Pinpoint the cell where the given text exists, returning its (X, Y) midpoint coordinate. 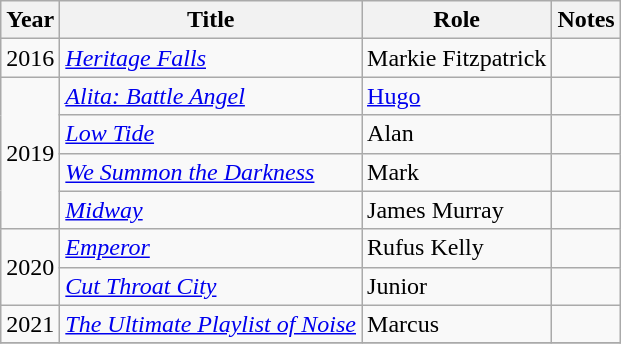
Alita: Battle Angel (211, 96)
2020 (30, 267)
Hugo (457, 96)
Title (211, 20)
Cut Throat City (211, 286)
Notes (586, 20)
Year (30, 20)
The Ultimate Playlist of Noise (211, 324)
Midway (211, 210)
We Summon the Darkness (211, 172)
Low Tide (211, 134)
Role (457, 20)
Rufus Kelly (457, 248)
Markie Fitzpatrick (457, 58)
James Murray (457, 210)
Marcus (457, 324)
Alan (457, 134)
Emperor (211, 248)
2019 (30, 153)
Junior (457, 286)
2021 (30, 324)
Heritage Falls (211, 58)
2016 (30, 58)
Mark (457, 172)
